For the text-containing cell, return its midpoint in [x, y] coordinate format. 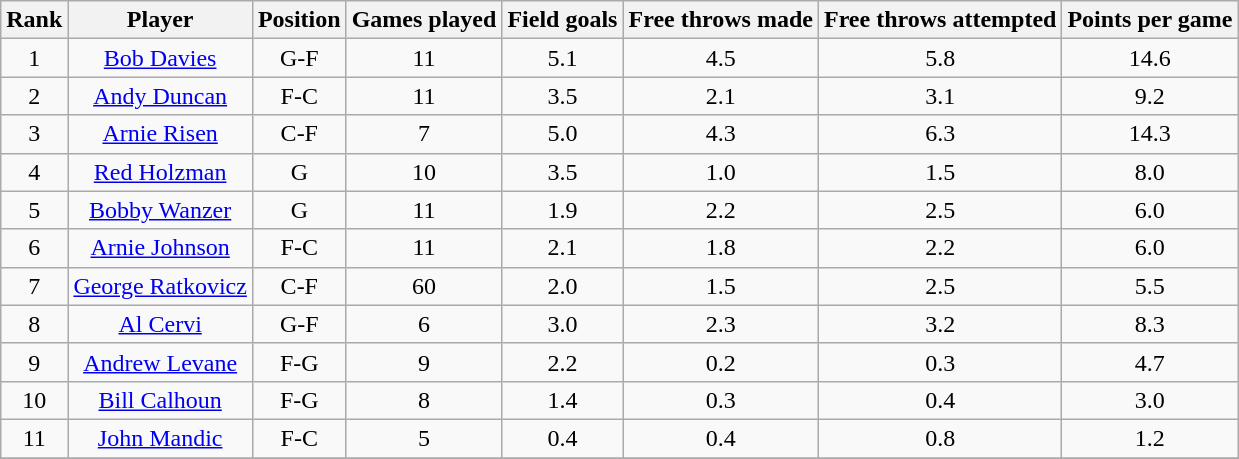
9.2 [1150, 96]
Red Holzman [160, 172]
5.5 [1150, 286]
5.1 [562, 58]
Position [299, 20]
1 [34, 58]
Al Cervi [160, 324]
1.0 [720, 172]
4 [34, 172]
14.3 [1150, 134]
1.8 [720, 248]
2 [34, 96]
Free throws attempted [940, 20]
Bill Calhoun [160, 400]
60 [424, 286]
3.2 [940, 324]
4.3 [720, 134]
3.1 [940, 96]
8.0 [1150, 172]
2.0 [562, 286]
Arnie Johnson [160, 248]
1.2 [1150, 438]
Games played [424, 20]
George Ratkovicz [160, 286]
Bobby Wanzer [160, 210]
4.5 [720, 58]
14.6 [1150, 58]
1.9 [562, 210]
5.0 [562, 134]
Andrew Levane [160, 362]
1.4 [562, 400]
Points per game [1150, 20]
6.3 [940, 134]
Free throws made [720, 20]
0.2 [720, 362]
Bob Davies [160, 58]
2.3 [720, 324]
John Mandic [160, 438]
Field goals [562, 20]
Arnie Risen [160, 134]
0.8 [940, 438]
Rank [34, 20]
5.8 [940, 58]
3 [34, 134]
Andy Duncan [160, 96]
Player [160, 20]
8.3 [1150, 324]
4.7 [1150, 362]
